Extract the (X, Y) coordinate from the center of the cell holding the provided text.  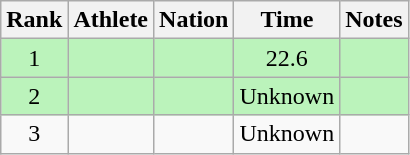
Nation (194, 20)
3 (34, 134)
Athlete (111, 20)
Rank (34, 20)
2 (34, 96)
22.6 (287, 58)
1 (34, 58)
Notes (374, 20)
Time (287, 20)
